Output the (x, y) coordinate of the center of the cell containing the given text.  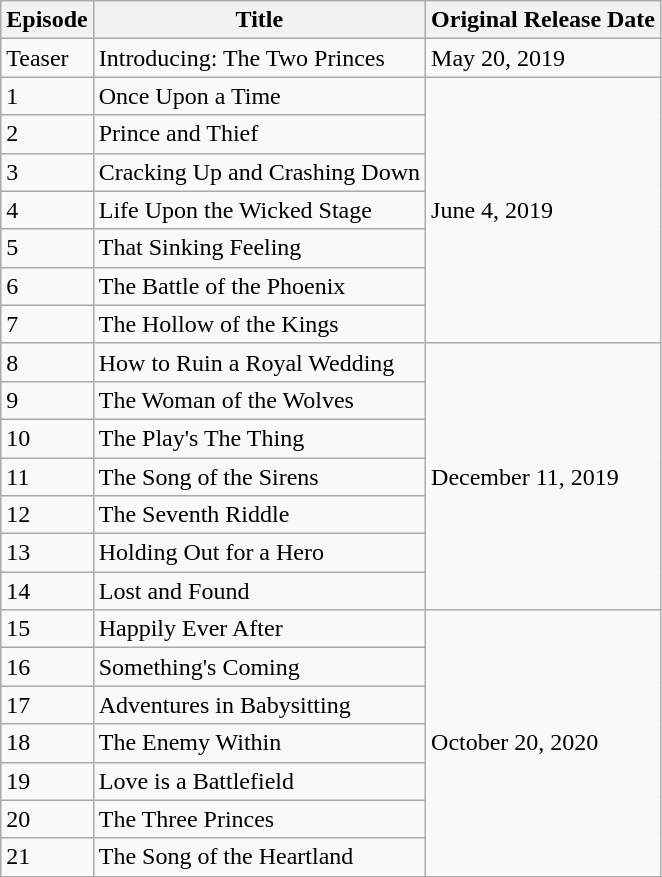
Prince and Thief (259, 134)
7 (47, 324)
13 (47, 553)
15 (47, 629)
4 (47, 210)
20 (47, 819)
16 (47, 667)
October 20, 2020 (544, 743)
That Sinking Feeling (259, 248)
3 (47, 172)
May 20, 2019 (544, 58)
Cracking Up and Crashing Down (259, 172)
The Seventh Riddle (259, 515)
Love is a Battlefield (259, 781)
9 (47, 400)
10 (47, 438)
14 (47, 591)
The Song of the Heartland (259, 857)
December 11, 2019 (544, 476)
The Play's The Thing (259, 438)
Something's Coming (259, 667)
Adventures in Babysitting (259, 705)
Once Upon a Time (259, 96)
6 (47, 286)
The Three Princes (259, 819)
Lost and Found (259, 591)
The Hollow of the Kings (259, 324)
June 4, 2019 (544, 210)
The Battle of the Phoenix (259, 286)
Title (259, 20)
Happily Ever After (259, 629)
The Song of the Sirens (259, 477)
Life Upon the Wicked Stage (259, 210)
11 (47, 477)
12 (47, 515)
The Woman of the Wolves (259, 400)
2 (47, 134)
1 (47, 96)
18 (47, 743)
Original Release Date (544, 20)
5 (47, 248)
8 (47, 362)
How to Ruin a Royal Wedding (259, 362)
Episode (47, 20)
19 (47, 781)
Holding Out for a Hero (259, 553)
Introducing: The Two Princes (259, 58)
21 (47, 857)
17 (47, 705)
The Enemy Within (259, 743)
Teaser (47, 58)
